Pinpoint the cell where the given text exists, returning its (x, y) midpoint coordinate. 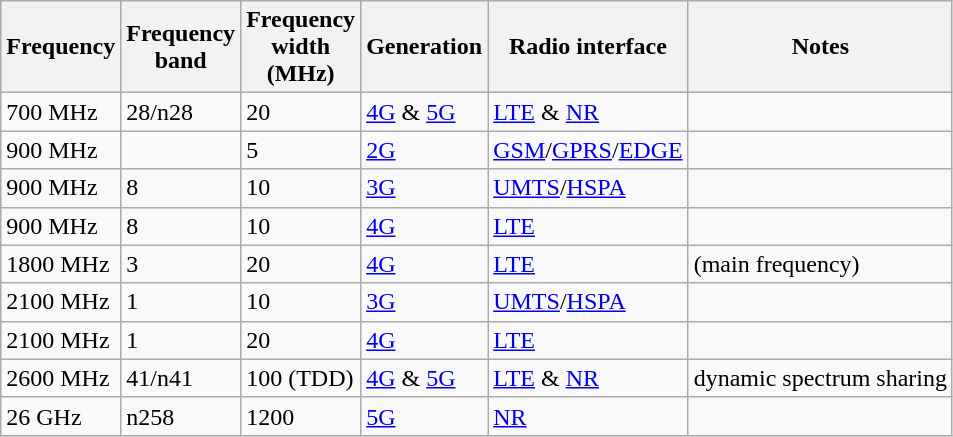
3 (181, 264)
NR (588, 416)
Frequency (61, 47)
5G (424, 416)
dynamic spectrum sharing (820, 378)
41/n41 (181, 378)
28/n28 (181, 112)
2G (424, 150)
1800 MHz (61, 264)
Radio interface (588, 47)
1200 (301, 416)
Generation (424, 47)
n258 (181, 416)
GSM/GPRS/EDGE (588, 150)
100 (TDD) (301, 378)
Notes (820, 47)
Frequencyband (181, 47)
5 (301, 150)
700 MHz (61, 112)
(main frequency) (820, 264)
26 GHz (61, 416)
2600 MHz (61, 378)
Frequencywidth(MHz) (301, 47)
